Detect which cell encompasses the target text, then output its (x, y) center coordinate. 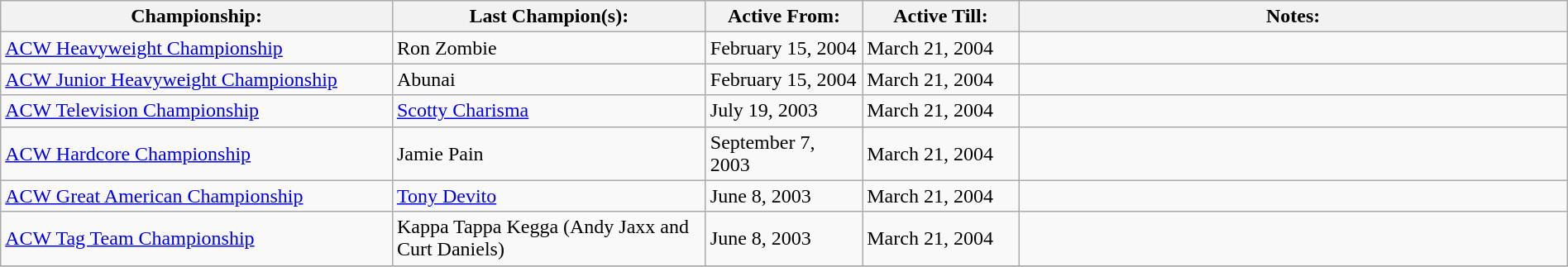
Championship: (197, 17)
Scotty Charisma (549, 111)
Jamie Pain (549, 154)
September 7, 2003 (784, 154)
ACW Hardcore Championship (197, 154)
Active From: (784, 17)
ACW Tag Team Championship (197, 238)
ACW Junior Heavyweight Championship (197, 79)
Last Champion(s): (549, 17)
ACW Television Championship (197, 111)
ACW Heavyweight Championship (197, 48)
Tony Devito (549, 196)
Active Till: (941, 17)
Ron Zombie (549, 48)
Notes: (1293, 17)
Abunai (549, 79)
Kappa Tappa Kegga (Andy Jaxx and Curt Daniels) (549, 238)
ACW Great American Championship (197, 196)
July 19, 2003 (784, 111)
